Output the [X, Y] coordinate of the center of the cell containing the given text.  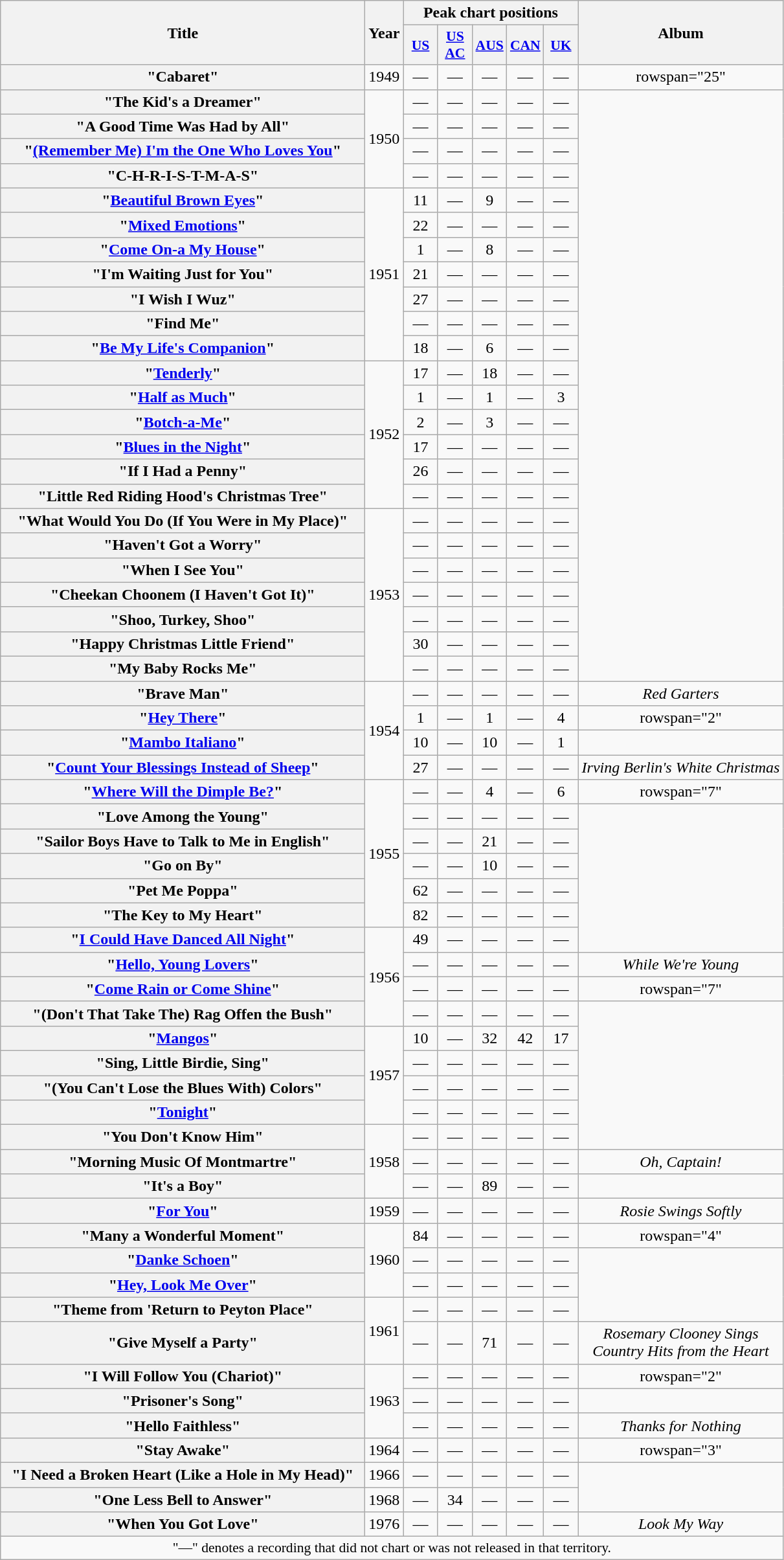
"Where Will the Dimple Be?" [183, 792]
"Count Your Blessings Instead of Sheep" [183, 767]
"A Good Time Was Had by All" [183, 126]
"(Remember Me) I'm the One Who Loves You" [183, 151]
"Cheekan Choonem (I Haven't Got It)" [183, 594]
1964 [385, 1450]
1966 [385, 1475]
1955 [385, 853]
1950 [385, 139]
Irving Berlin's White Christmas [681, 767]
rowspan="25" [681, 77]
1956 [385, 977]
UK [561, 45]
"Come Rain or Come Shine" [183, 989]
42 [526, 1038]
"Botch-a-Me" [183, 422]
"I Could Have Danced All Night" [183, 940]
"I'm Waiting Just for You" [183, 274]
1958 [385, 1162]
Oh, Captain! [681, 1162]
1951 [385, 274]
"Go on By" [183, 866]
"Give Myself a Party" [183, 1343]
1961 [385, 1330]
"When I See You" [183, 570]
rowspan="3" [681, 1450]
"Hello Faithless" [183, 1425]
"Find Me" [183, 324]
Look My Way [681, 1524]
"Love Among the Young" [183, 817]
"Mambo Italiano" [183, 743]
30 [421, 644]
"One Less Bell to Answer" [183, 1499]
"Pet Me Poppa" [183, 890]
"(Don't That Take The) Rag Offen the Bush" [183, 1013]
84 [421, 1236]
"Stay Awake" [183, 1450]
"The Kid's a Dreamer" [183, 102]
32 [489, 1038]
"Hey There" [183, 718]
Rosemary Clooney SingsCountry Hits from the Heart [681, 1343]
"Theme from 'Return to Peyton Place" [183, 1309]
Peak chart positions [491, 13]
US AC [454, 45]
2 [421, 422]
"Beautiful Brown Eyes" [183, 200]
"Happy Christmas Little Friend" [183, 644]
1963 [385, 1401]
22 [421, 225]
"When You Got Love" [183, 1524]
1968 [385, 1499]
1954 [385, 730]
"Shoo, Turkey, Shoo" [183, 619]
CAN [526, 45]
"Brave Man" [183, 694]
Rosie Swings Softly [681, 1211]
"Many a Wonderful Moment" [183, 1236]
71 [489, 1343]
"Be My Life's Companion" [183, 348]
8 [489, 249]
"It's a Boy" [183, 1186]
"(You Can't Lose the Blues With) Colors" [183, 1087]
"Hello, Young Lovers" [183, 964]
26 [421, 471]
"The Key to My Heart" [183, 915]
"I Need a Broken Heart (Like a Hole in My Head)" [183, 1475]
While We're Young [681, 964]
11 [421, 200]
62 [421, 890]
"I Wish I Wuz" [183, 299]
49 [421, 940]
"Sailor Boys Have to Talk to Me in English" [183, 841]
"You Don't Know Him" [183, 1137]
"Mixed Emotions" [183, 225]
Title [183, 32]
1957 [385, 1075]
"Half as Much" [183, 398]
1959 [385, 1211]
"Tenderly" [183, 373]
US [421, 45]
"For You" [183, 1211]
1960 [385, 1260]
rowspan="4" [681, 1236]
"—" denotes a recording that did not chart or was not released in that territory. [392, 1548]
1953 [385, 594]
1949 [385, 77]
9 [489, 200]
"Blues in the Night" [183, 447]
"Morning Music Of Montmartre" [183, 1162]
"Mangos" [183, 1038]
1976 [385, 1524]
"Hey, Look Me Over" [183, 1285]
"Prisoner's Song" [183, 1401]
"Haven't Got a Worry" [183, 545]
"Tonight" [183, 1113]
"Little Red Riding Hood's Christmas Tree" [183, 496]
82 [421, 915]
"Sing, Little Birdie, Sing" [183, 1063]
Thanks for Nothing [681, 1425]
"Cabaret" [183, 77]
Year [385, 32]
1952 [385, 435]
"C-H-R-I-S-T-M-A-S" [183, 175]
"If I Had a Penny" [183, 471]
"My Baby Rocks Me" [183, 668]
34 [454, 1499]
89 [489, 1186]
"Come On-a My House" [183, 249]
"What Would You Do (If You Were in My Place)" [183, 521]
"Danke Schoen" [183, 1260]
AUS [489, 45]
"I Will Follow You (Chariot)" [183, 1376]
Album [681, 32]
Red Garters [681, 694]
